Determine the (X, Y) coordinate at the center of the cell enclosing the given text.  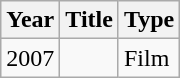
Film (148, 58)
2007 (30, 58)
Year (30, 20)
Title (90, 20)
Type (148, 20)
